Extract the (X, Y) coordinate from the center of the cell holding the provided text.  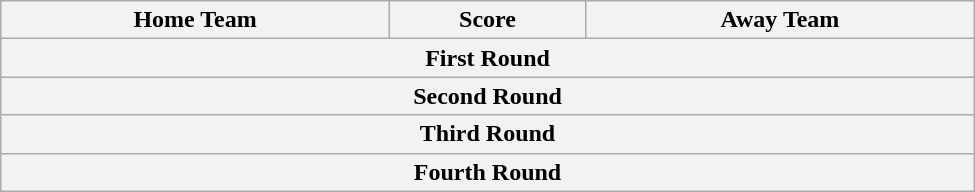
Third Round (488, 134)
Home Team (196, 20)
Fourth Round (488, 172)
Second Round (488, 96)
Score (487, 20)
Away Team (780, 20)
First Round (488, 58)
